Return the [x, y] coordinate for the center point of the cell that contains the specified text.  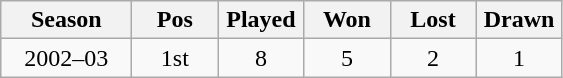
1 [519, 58]
2 [433, 58]
Season [66, 20]
8 [261, 58]
Drawn [519, 20]
Won [347, 20]
5 [347, 58]
Played [261, 20]
2002–03 [66, 58]
Lost [433, 20]
1st [175, 58]
Pos [175, 20]
